Return the (x, y) coordinate for the center point of the cell that contains the specified text.  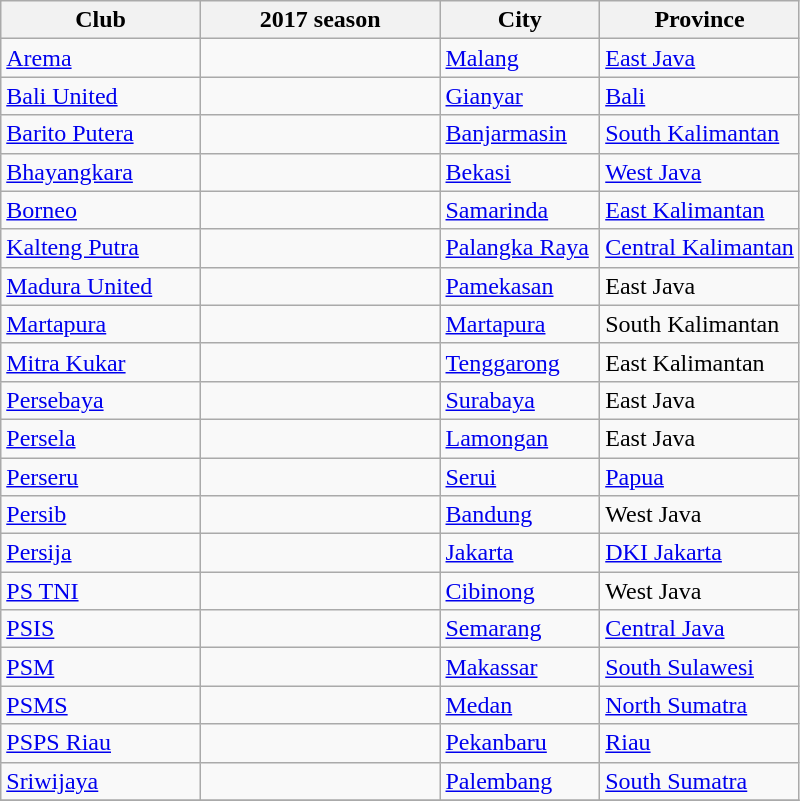
Palangka Raya (520, 248)
Jakarta (520, 553)
Bekasi (520, 172)
PSPS Riau (101, 743)
Perseru (101, 477)
Madura United (101, 286)
City (520, 20)
Banjarmasin (520, 134)
Persib (101, 515)
Surabaya (520, 400)
Cibinong (520, 591)
Semarang (520, 629)
Bhayangkara (101, 172)
PS TNI (101, 591)
North Sumatra (700, 705)
Club (101, 20)
Tenggarong (520, 362)
PSMS (101, 705)
Papua (700, 477)
Central Java (700, 629)
DKI Jakarta (700, 553)
Borneo (101, 210)
Bali (700, 96)
Riau (700, 743)
Medan (520, 705)
Province (700, 20)
Malang (520, 58)
Pamekasan (520, 286)
South Sulawesi (700, 667)
Gianyar (520, 96)
Lamongan (520, 438)
Mitra Kukar (101, 362)
Persija (101, 553)
2017 season (320, 20)
Sriwijaya (101, 781)
Arema (101, 58)
PSM (101, 667)
Barito Putera (101, 134)
Bali United (101, 96)
South Sumatra (700, 781)
Persebaya (101, 400)
Persela (101, 438)
Palembang (520, 781)
PSIS (101, 629)
Bandung (520, 515)
Pekanbaru (520, 743)
Kalteng Putra (101, 248)
Makassar (520, 667)
Serui (520, 477)
Samarinda (520, 210)
Central Kalimantan (700, 248)
